From the cell containing the given text, extract its center point as [x, y] coordinate. 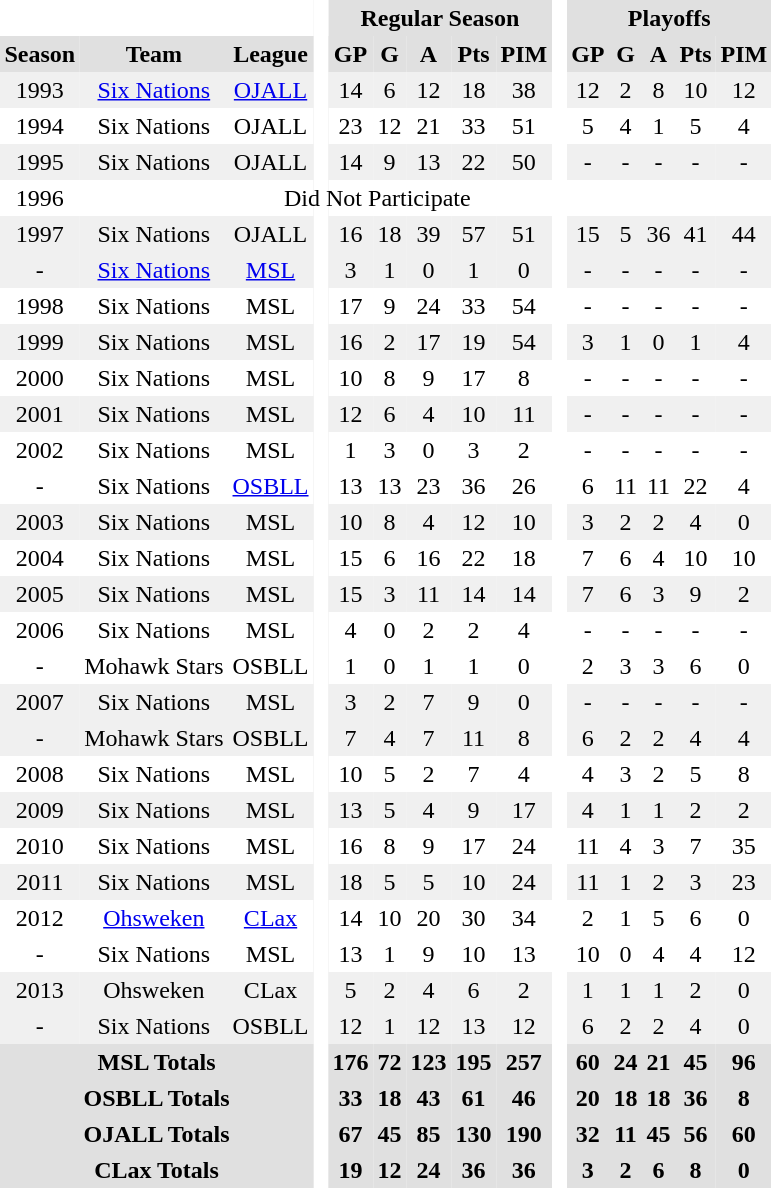
34 [524, 918]
2004 [40, 558]
OSBLL Totals [156, 1098]
2001 [40, 414]
56 [696, 1134]
2005 [40, 594]
39 [428, 234]
26 [524, 486]
43 [428, 1098]
PIM [524, 54]
60 [588, 1062]
CLax Totals [156, 1170]
1995 [40, 162]
2007 [40, 702]
MSL Totals [156, 1062]
85 [428, 1134]
123 [428, 1062]
130 [474, 1134]
Regular Season [440, 18]
1994 [40, 126]
2010 [40, 846]
League [270, 54]
41 [696, 234]
72 [390, 1062]
257 [524, 1062]
2006 [40, 630]
67 [350, 1134]
190 [524, 1134]
2008 [40, 774]
176 [350, 1062]
46 [524, 1098]
32 [588, 1134]
2013 [40, 990]
50 [524, 162]
2002 [40, 450]
38 [524, 90]
2009 [40, 810]
2011 [40, 882]
1993 [40, 90]
1997 [40, 234]
Did Not Participate [378, 198]
1996 [40, 198]
30 [474, 918]
195 [474, 1062]
1999 [40, 342]
Team [154, 54]
57 [474, 234]
2012 [40, 918]
Season [40, 54]
61 [474, 1098]
2000 [40, 378]
1998 [40, 306]
2003 [40, 522]
OJALL Totals [156, 1134]
